For the text-containing cell, return its midpoint in (X, Y) coordinate format. 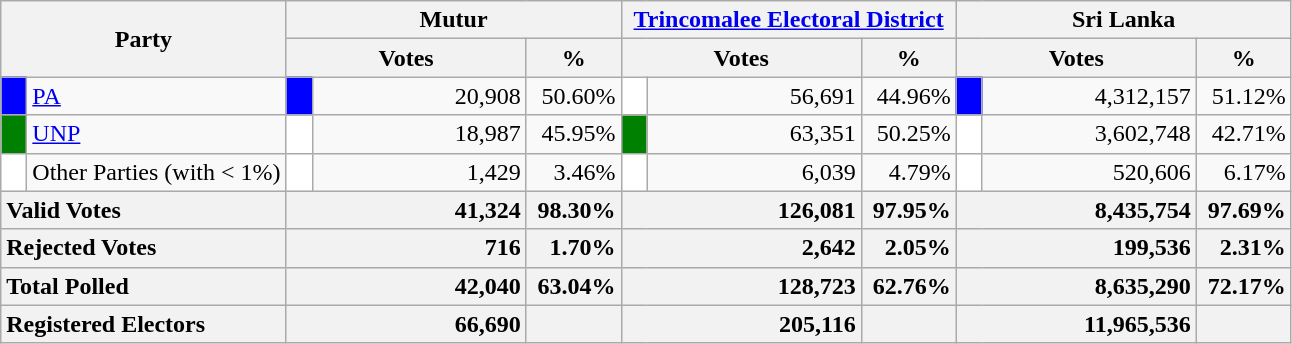
126,081 (741, 210)
1.70% (574, 248)
199,536 (1076, 248)
6.17% (1244, 172)
3.46% (574, 172)
Mutur (454, 20)
Rejected Votes (144, 248)
56,691 (754, 96)
Valid Votes (144, 210)
2,642 (741, 248)
63,351 (754, 134)
41,324 (406, 210)
520,606 (1089, 172)
72.17% (1244, 286)
63.04% (574, 286)
PA (156, 96)
50.60% (574, 96)
Registered Electors (144, 324)
128,723 (741, 286)
42.71% (1244, 134)
62.76% (908, 286)
66,690 (406, 324)
51.12% (1244, 96)
3,602,748 (1089, 134)
2.05% (908, 248)
2.31% (1244, 248)
205,116 (741, 324)
8,635,290 (1076, 286)
50.25% (908, 134)
97.69% (1244, 210)
97.95% (908, 210)
42,040 (406, 286)
Trincomalee Electoral District (788, 20)
Party (144, 39)
20,908 (419, 96)
1,429 (419, 172)
44.96% (908, 96)
45.95% (574, 134)
Sri Lanka (1124, 20)
716 (406, 248)
UNP (156, 134)
8,435,754 (1076, 210)
Total Polled (144, 286)
6,039 (754, 172)
98.30% (574, 210)
Other Parties (with < 1%) (156, 172)
18,987 (419, 134)
4.79% (908, 172)
4,312,157 (1089, 96)
11,965,536 (1076, 324)
